Return the [x, y] coordinate for the center point of the cell that contains the specified text.  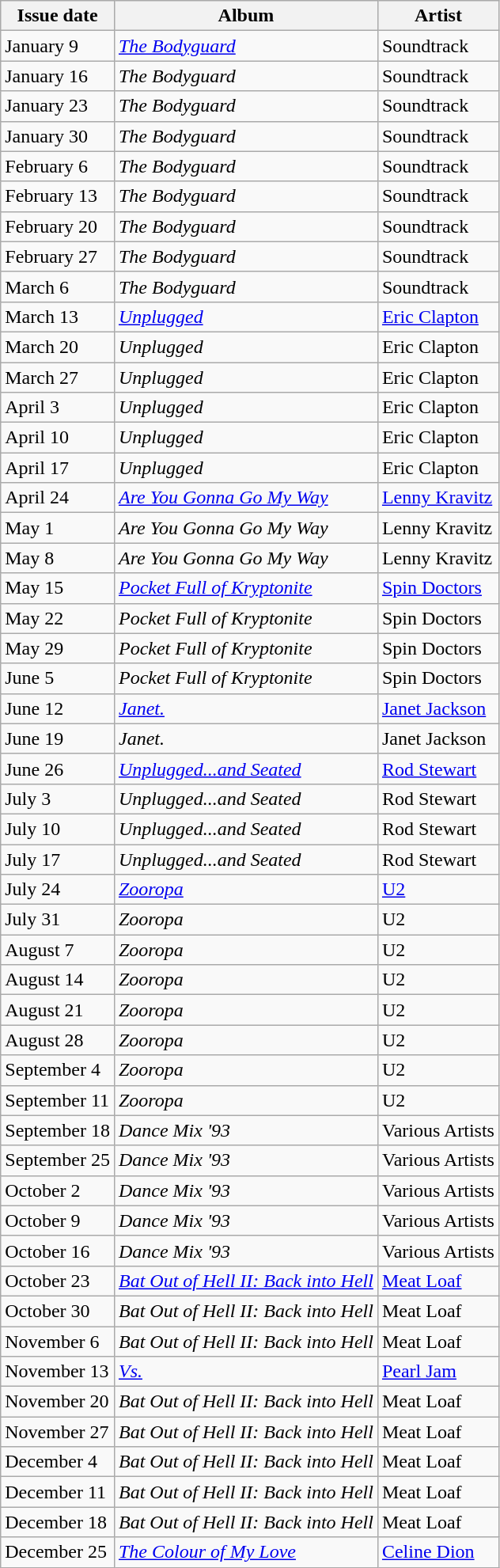
July 10 [58, 829]
April 10 [58, 438]
December 18 [58, 1522]
February 6 [58, 166]
Celine Dion [438, 1552]
Artist [438, 16]
August 28 [58, 1040]
December 11 [58, 1492]
August 14 [58, 980]
August 7 [58, 950]
January 23 [58, 106]
July 24 [58, 890]
July 31 [58, 920]
March 27 [58, 378]
February 27 [58, 256]
February 20 [58, 226]
May 8 [58, 558]
April 17 [58, 468]
October 2 [58, 1190]
October 9 [58, 1221]
November 27 [58, 1432]
April 3 [58, 408]
March 6 [58, 287]
May 15 [58, 588]
September 4 [58, 1070]
January 9 [58, 46]
Pearl Jam [438, 1372]
December 25 [58, 1552]
June 12 [58, 708]
April 24 [58, 498]
July 3 [58, 799]
November 6 [58, 1342]
March 13 [58, 317]
November 13 [58, 1372]
January 30 [58, 136]
Album [245, 16]
Issue date [58, 16]
May 29 [58, 648]
May 22 [58, 618]
October 30 [58, 1311]
June 26 [58, 769]
October 16 [58, 1251]
May 1 [58, 528]
June 5 [58, 678]
February 13 [58, 196]
December 4 [58, 1462]
September 11 [58, 1100]
August 21 [58, 1010]
June 19 [58, 738]
July 17 [58, 859]
September 25 [58, 1160]
March 20 [58, 347]
January 16 [58, 76]
November 20 [58, 1402]
September 18 [58, 1130]
The Colour of My Love [245, 1552]
October 23 [58, 1281]
Vs. [245, 1372]
